Extract the (x, y) coordinate from the center of the cell holding the provided text.  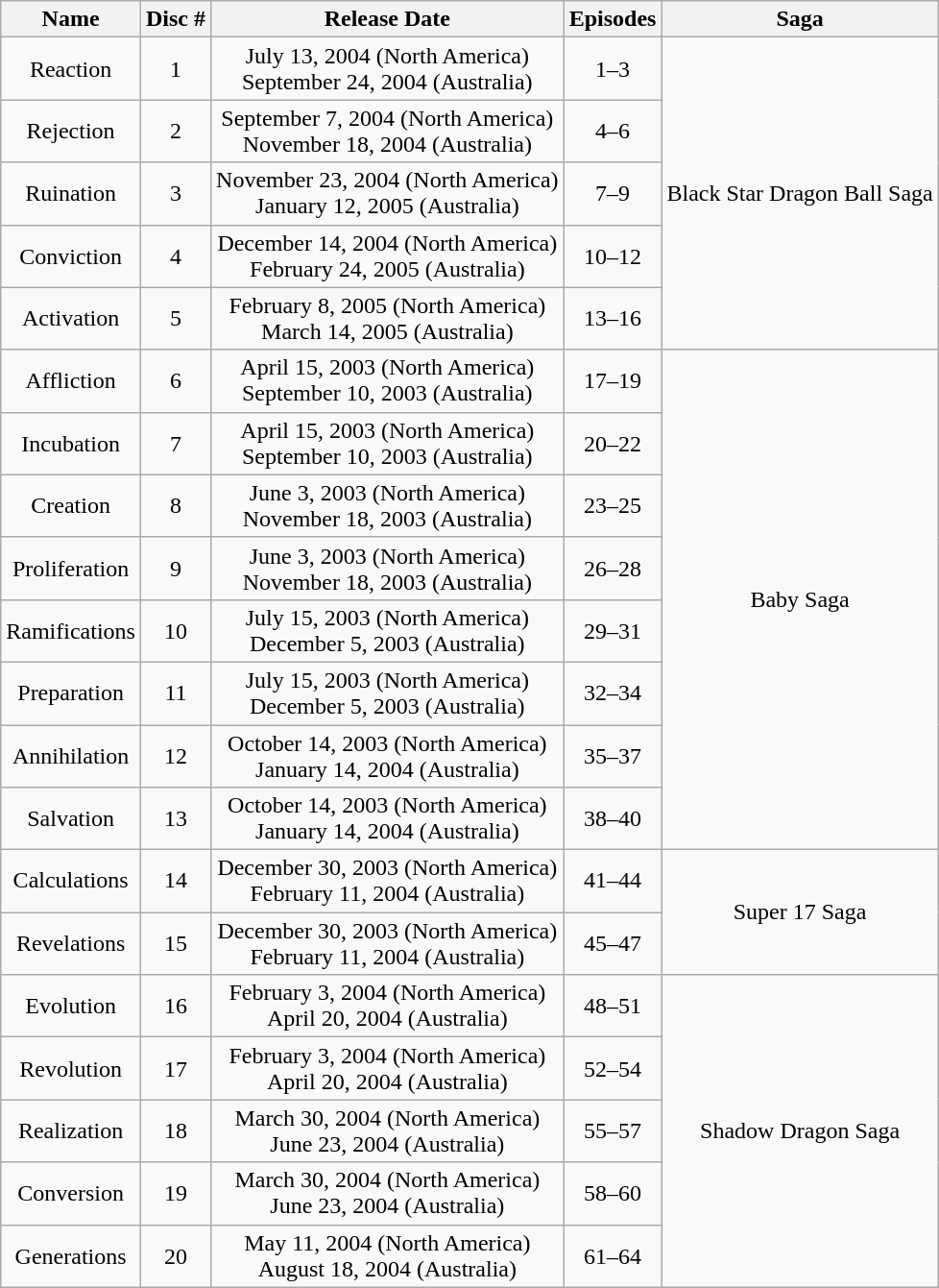
15 (175, 943)
Disc # (175, 19)
8 (175, 505)
7–9 (613, 194)
July 13, 2004 (North America)September 24, 2004 (Australia) (388, 69)
Affliction (71, 380)
Preparation (71, 693)
Rejection (71, 131)
52–54 (613, 1068)
14 (175, 882)
9 (175, 569)
19 (175, 1193)
29–31 (613, 630)
18 (175, 1131)
Episodes (613, 19)
Conviction (71, 255)
Evolution (71, 1007)
Name (71, 19)
Incubation (71, 444)
35–37 (613, 755)
20–22 (613, 444)
Ramifications (71, 630)
4–6 (613, 131)
September 7, 2004 (North America)November 18, 2004 (Australia) (388, 131)
November 23, 2004 (North America)January 12, 2005 (Australia) (388, 194)
Activation (71, 319)
6 (175, 380)
32–34 (613, 693)
7 (175, 444)
48–51 (613, 1007)
May 11, 2004 (North America)August 18, 2004 (Australia) (388, 1256)
16 (175, 1007)
Ruination (71, 194)
26–28 (613, 569)
12 (175, 755)
55–57 (613, 1131)
41–44 (613, 882)
Shadow Dragon Saga (800, 1131)
4 (175, 255)
5 (175, 319)
45–47 (613, 943)
Black Star Dragon Ball Saga (800, 194)
February 8, 2005 (North America) March 14, 2005 (Australia) (388, 319)
Salvation (71, 818)
Release Date (388, 19)
3 (175, 194)
11 (175, 693)
Super 17 Saga (800, 912)
Reaction (71, 69)
1 (175, 69)
Calculations (71, 882)
58–60 (613, 1193)
1–3 (613, 69)
Creation (71, 505)
20 (175, 1256)
Revolution (71, 1068)
10 (175, 630)
December 14, 2004 (North America)February 24, 2005 (Australia) (388, 255)
38–40 (613, 818)
23–25 (613, 505)
Generations (71, 1256)
13 (175, 818)
Saga (800, 19)
Revelations (71, 943)
13–16 (613, 319)
2 (175, 131)
17 (175, 1068)
61–64 (613, 1256)
Proliferation (71, 569)
17–19 (613, 380)
Realization (71, 1131)
Conversion (71, 1193)
Annihilation (71, 755)
Baby Saga (800, 599)
10–12 (613, 255)
